Search for the cell housing the specified text and yield its [x, y] center coordinate. 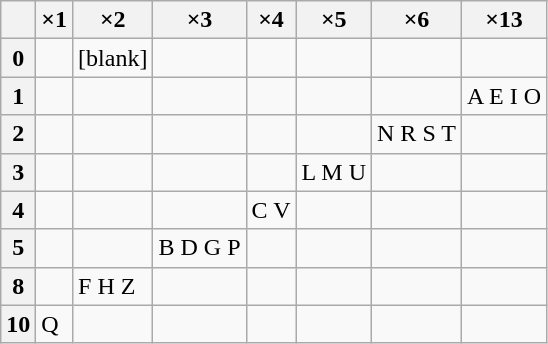
5 [18, 248]
×1 [54, 20]
B D G P [200, 248]
×3 [200, 20]
3 [18, 172]
×13 [504, 20]
L M U [334, 172]
1 [18, 96]
8 [18, 286]
Q [54, 324]
×6 [417, 20]
×4 [271, 20]
4 [18, 210]
C V [271, 210]
N R S T [417, 134]
×2 [113, 20]
F H Z [113, 286]
×5 [334, 20]
2 [18, 134]
A E I O [504, 96]
10 [18, 324]
0 [18, 58]
[blank] [113, 58]
